Return the [x, y] coordinate for the center point of the cell that contains the specified text.  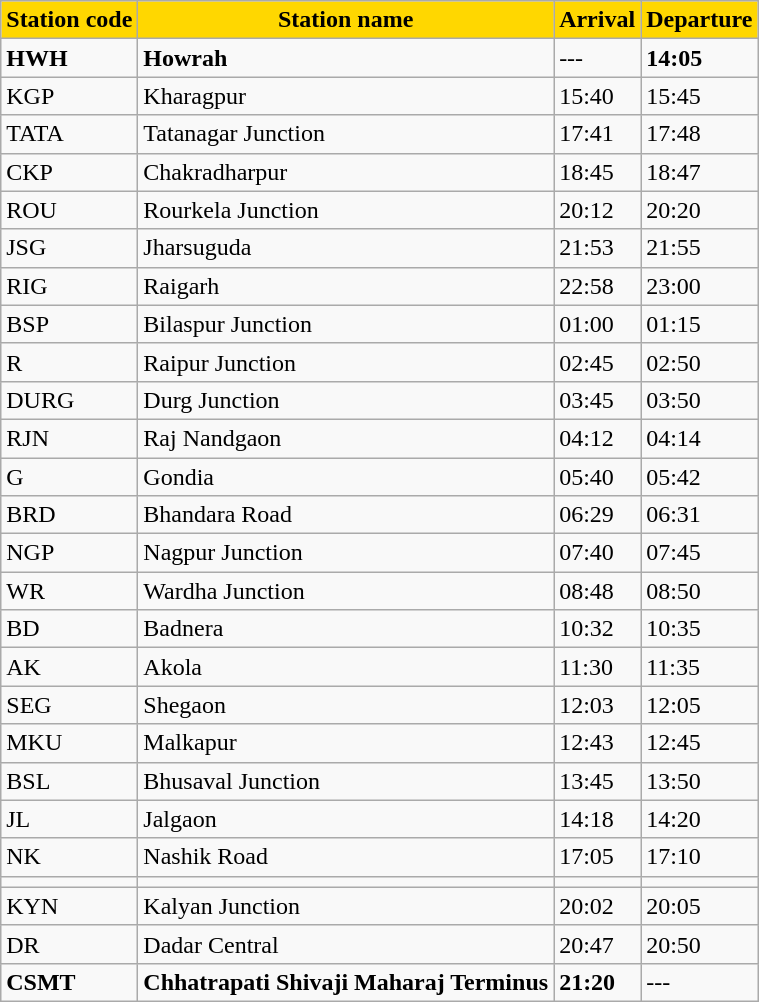
12:45 [700, 743]
01:00 [598, 324]
KGP [70, 96]
13:45 [598, 781]
15:45 [700, 96]
Shegaon [346, 705]
RJN [70, 438]
14:05 [700, 58]
17:41 [598, 134]
KYN [70, 906]
06:29 [598, 515]
Dadar Central [346, 944]
NGP [70, 553]
SEG [70, 705]
NK [70, 857]
Bilaspur Junction [346, 324]
05:40 [598, 477]
12:43 [598, 743]
17:48 [700, 134]
Kharagpur [346, 96]
WR [70, 591]
Jharsuguda [346, 248]
08:50 [700, 591]
BRD [70, 515]
ROU [70, 210]
JSG [70, 248]
Howrah [346, 58]
BSL [70, 781]
Station name [346, 20]
MKU [70, 743]
Raigarh [346, 286]
Nagpur Junction [346, 553]
20:02 [598, 906]
TATA [70, 134]
Nashik Road [346, 857]
DURG [70, 400]
22:58 [598, 286]
23:00 [700, 286]
08:48 [598, 591]
RIG [70, 286]
Akola [346, 667]
11:30 [598, 667]
21:53 [598, 248]
10:32 [598, 629]
Wardha Junction [346, 591]
CSMT [70, 982]
BD [70, 629]
21:55 [700, 248]
18:47 [700, 172]
02:50 [700, 362]
17:05 [598, 857]
G [70, 477]
11:35 [700, 667]
14:18 [598, 819]
Malkapur [346, 743]
04:14 [700, 438]
01:15 [700, 324]
HWH [70, 58]
Raipur Junction [346, 362]
03:50 [700, 400]
20:12 [598, 210]
Raj Nandgaon [346, 438]
Departure [700, 20]
Jalgaon [346, 819]
12:05 [700, 705]
Tatanagar Junction [346, 134]
06:31 [700, 515]
Chakradharpur [346, 172]
02:45 [598, 362]
10:35 [700, 629]
13:50 [700, 781]
CKP [70, 172]
20:47 [598, 944]
DR [70, 944]
BSP [70, 324]
Arrival [598, 20]
07:40 [598, 553]
R [70, 362]
Chhatrapati Shivaji Maharaj Terminus [346, 982]
Rourkela Junction [346, 210]
Station code [70, 20]
03:45 [598, 400]
17:10 [700, 857]
Bhandara Road [346, 515]
12:03 [598, 705]
Gondia [346, 477]
15:40 [598, 96]
JL [70, 819]
14:20 [700, 819]
AK [70, 667]
Badnera [346, 629]
04:12 [598, 438]
05:42 [700, 477]
18:45 [598, 172]
20:05 [700, 906]
Kalyan Junction [346, 906]
21:20 [598, 982]
20:50 [700, 944]
20:20 [700, 210]
Bhusaval Junction [346, 781]
07:45 [700, 553]
Durg Junction [346, 400]
